Detect which cell encompasses the target text, then output its [x, y] center coordinate. 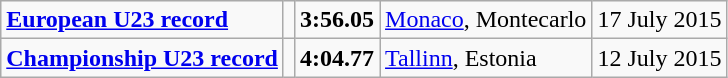
Championship U23 record [142, 58]
17 July 2015 [660, 20]
Monaco, Montecarlo [486, 20]
4:04.77 [336, 58]
3:56.05 [336, 20]
12 July 2015 [660, 58]
Tallinn, Estonia [486, 58]
European U23 record [142, 20]
